Provide the (X, Y) coordinate of the cell's center where the given text is located.  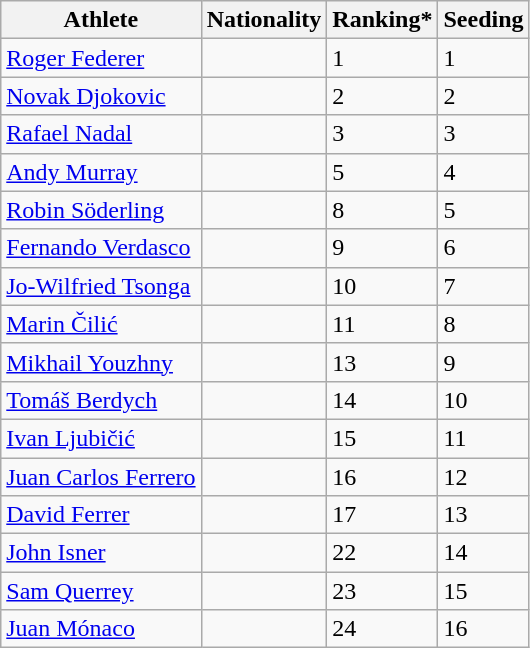
Juan Mónaco (101, 629)
12 (484, 477)
Robin Söderling (101, 210)
John Isner (101, 553)
Nationality (264, 20)
Fernando Verdasco (101, 248)
6 (484, 248)
Roger Federer (101, 58)
Andy Murray (101, 172)
Novak Djokovic (101, 96)
Ivan Ljubičić (101, 438)
Rafael Nadal (101, 134)
Ranking* (382, 20)
Tomáš Berdych (101, 400)
Athlete (101, 20)
Seeding (484, 20)
Mikhail Youzhny (101, 362)
4 (484, 172)
Marin Čilić (101, 324)
David Ferrer (101, 515)
23 (382, 591)
7 (484, 286)
Jo-Wilfried Tsonga (101, 286)
24 (382, 629)
22 (382, 553)
17 (382, 515)
Sam Querrey (101, 591)
Juan Carlos Ferrero (101, 477)
